Capture the cell that displays the provided text and extract its (x, y) central coordinate. 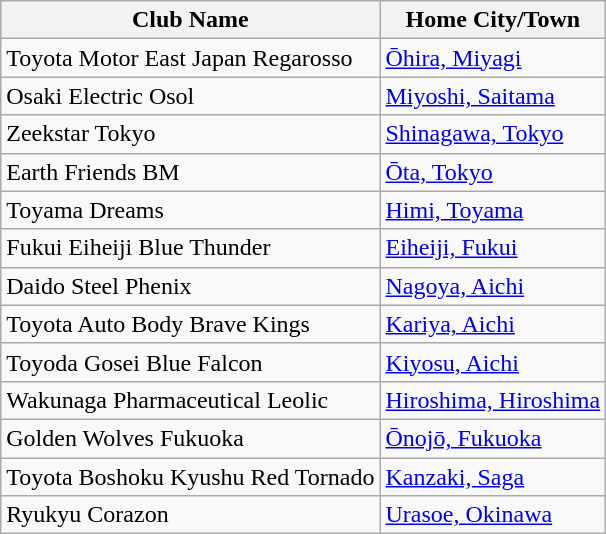
Toyama Dreams (190, 210)
Fukui Eiheiji Blue Thunder (190, 248)
Kiyosu, Aichi (493, 362)
Miyoshi, Saitama (493, 96)
Ōta, Tokyo (493, 172)
Toyoda Gosei Blue Falcon (190, 362)
Ryukyu Corazon (190, 515)
Hiroshima, Hiroshima (493, 400)
Kariya, Aichi (493, 324)
Urasoe, Okinawa (493, 515)
Daido Steel Phenix (190, 286)
Shinagawa, Tokyo (493, 134)
Home City/Town (493, 20)
Zeekstar Tokyo (190, 134)
Toyota Motor East Japan Regarosso (190, 58)
Himi, Toyama (493, 210)
Nagoya, Aichi (493, 286)
Wakunaga Pharmaceutical Leolic (190, 400)
Eiheiji, Fukui (493, 248)
Golden Wolves Fukuoka (190, 438)
Club Name (190, 20)
Toyota Auto Body Brave Kings (190, 324)
Toyota Boshoku Kyushu Red Tornado (190, 477)
Earth Friends BM (190, 172)
Ōnojō, Fukuoka (493, 438)
Osaki Electric Osol (190, 96)
Ōhira, Miyagi (493, 58)
Kanzaki, Saga (493, 477)
